Provide the [x, y] coordinate of the cell's center where the given text is located.  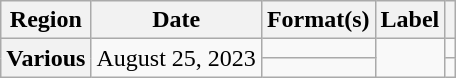
Label [410, 20]
Region [46, 20]
August 25, 2023 [176, 58]
Date [176, 20]
Various [46, 58]
Format(s) [318, 20]
